Extract the (X, Y) coordinate from the center of the cell holding the provided text.  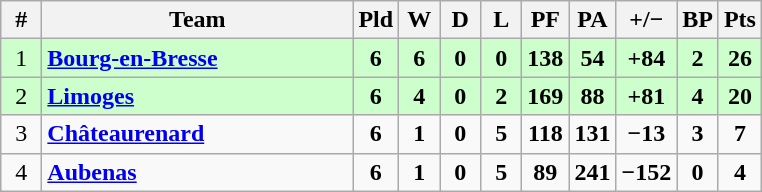
# (22, 20)
Châteaurenard (198, 134)
PF (546, 20)
W (420, 20)
−152 (646, 172)
169 (546, 96)
+81 (646, 96)
138 (546, 58)
20 (740, 96)
89 (546, 172)
131 (592, 134)
118 (546, 134)
88 (592, 96)
Team (198, 20)
+84 (646, 58)
54 (592, 58)
Bourg-en-Bresse (198, 58)
Aubenas (198, 172)
PA (592, 20)
+/− (646, 20)
L (502, 20)
241 (592, 172)
Pld (376, 20)
BP (698, 20)
−13 (646, 134)
D (460, 20)
7 (740, 134)
Pts (740, 20)
26 (740, 58)
Limoges (198, 96)
